From the cell containing the given text, extract its center point as [x, y] coordinate. 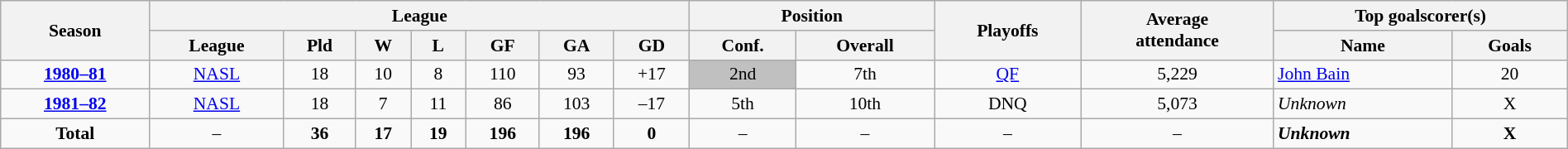
Total [75, 134]
7th [865, 74]
10th [865, 104]
17 [384, 134]
GD [652, 46]
8 [438, 74]
Average attendance [1178, 30]
10 [384, 74]
Season [75, 30]
L [438, 46]
GF [503, 46]
Playoffs [1007, 30]
Name [1363, 46]
86 [503, 104]
93 [576, 74]
5,073 [1178, 104]
19 [438, 134]
+17 [652, 74]
1981–82 [75, 104]
103 [576, 104]
Position [812, 16]
1980–81 [75, 74]
110 [503, 74]
5th [743, 104]
W [384, 46]
Conf. [743, 46]
QF [1007, 74]
–17 [652, 104]
Top goalscorer(s) [1421, 16]
11 [438, 104]
7 [384, 104]
36 [319, 134]
5,229 [1178, 74]
DNQ [1007, 104]
GA [576, 46]
John Bain [1363, 74]
0 [652, 134]
Goals [1510, 46]
Overall [865, 46]
2nd [743, 74]
20 [1510, 74]
Pld [319, 46]
